Detect which cell encompasses the target text, then output its (x, y) center coordinate. 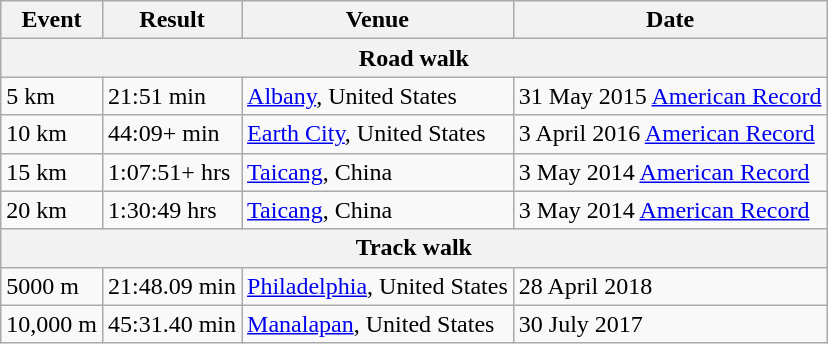
1:07:51+ hrs (172, 172)
Philadelphia, United States (378, 286)
Albany, United States (378, 96)
44:09+ min (172, 134)
5 km (52, 96)
Track walk (414, 248)
Earth City, United States (378, 134)
30 July 2017 (670, 324)
5000 m (52, 286)
3 April 2016 American Record (670, 134)
Manalapan, United States (378, 324)
28 April 2018 (670, 286)
Event (52, 20)
45:31.40 min (172, 324)
1:30:49 hrs (172, 210)
Venue (378, 20)
Date (670, 20)
21:51 min (172, 96)
21:48.09 min (172, 286)
10 km (52, 134)
20 km (52, 210)
15 km (52, 172)
10,000 m (52, 324)
Result (172, 20)
Road walk (414, 58)
31 May 2015 American Record (670, 96)
